Determine the [x, y] coordinate at the center of the cell enclosing the given text.  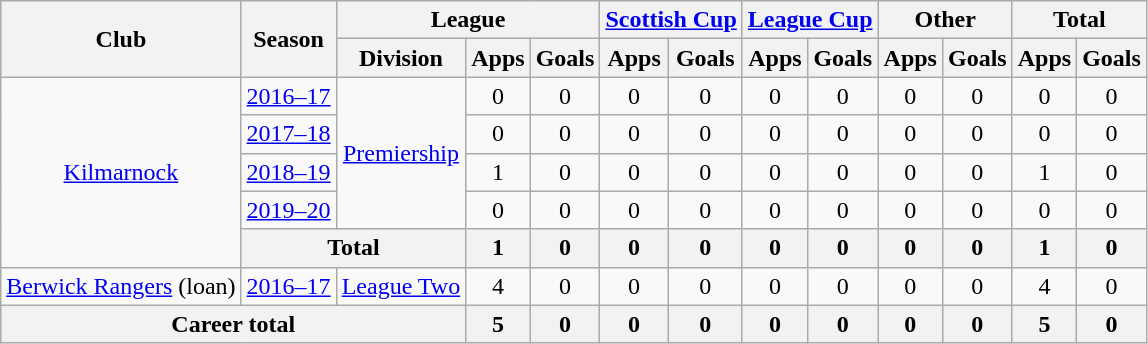
Kilmarnock [121, 172]
Premiership [401, 153]
Other [945, 20]
Division [401, 58]
2018–19 [288, 172]
2017–18 [288, 134]
2019–20 [288, 210]
League Cup [810, 20]
Club [121, 39]
Season [288, 39]
League [468, 20]
League Two [401, 286]
Scottish Cup [671, 20]
Career total [234, 324]
Berwick Rangers (loan) [121, 286]
